Extract the (x, y) coordinate from the center of the cell holding the provided text.  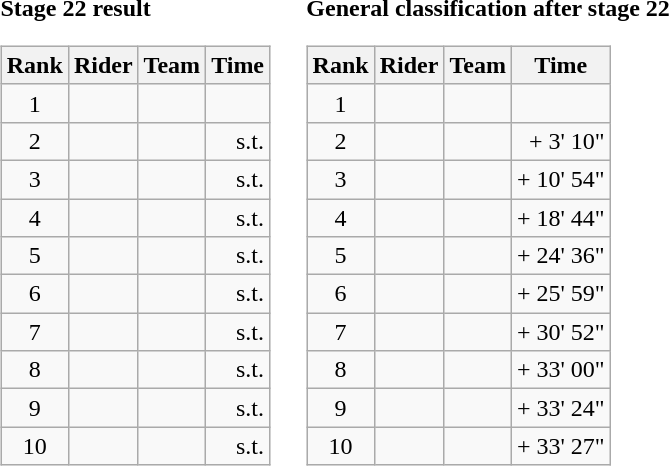
+ 33' 24" (560, 408)
+ 18' 44" (560, 217)
+ 3' 10" (560, 141)
+ 33' 00" (560, 370)
+ 25' 59" (560, 294)
+ 30' 52" (560, 332)
+ 33' 27" (560, 446)
+ 10' 54" (560, 179)
+ 24' 36" (560, 256)
